Detect which cell encompasses the target text, then output its [X, Y] center coordinate. 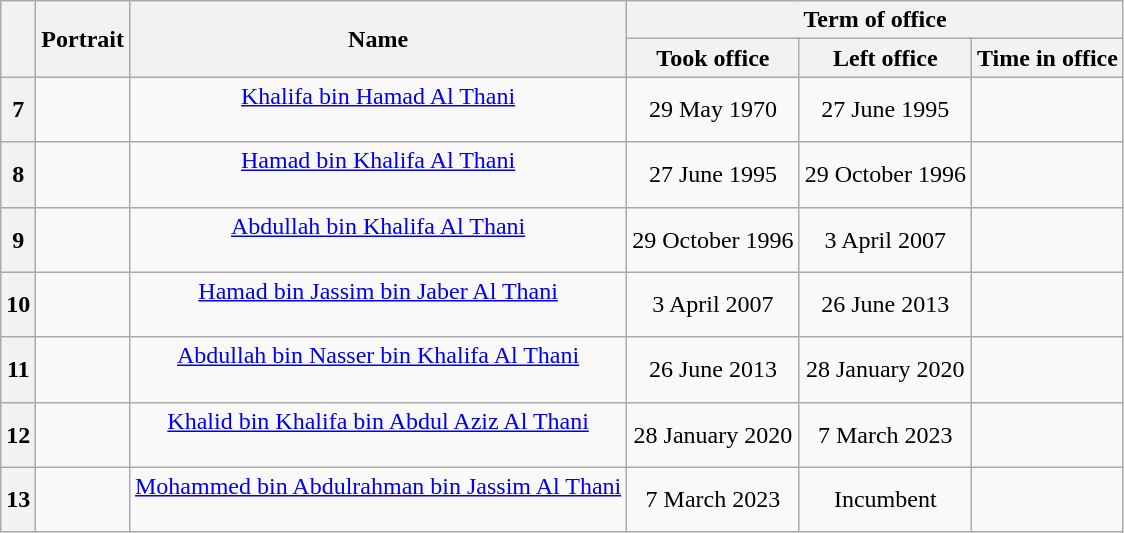
29 May 1970 [713, 110]
8 [18, 174]
Abdullah bin Khalifa Al Thani [378, 240]
Khalifa bin Hamad Al Thani [378, 110]
Time in office [1047, 58]
11 [18, 370]
Took office [713, 58]
Portrait [83, 39]
Mohammed bin Abdulrahman bin Jassim Al Thani [378, 500]
Hamad bin Khalifa Al Thani [378, 174]
Name [378, 39]
10 [18, 304]
Incumbent [885, 500]
Khalid bin Khalifa bin Abdul Aziz Al Thani [378, 434]
12 [18, 434]
13 [18, 500]
Hamad bin Jassim bin Jaber Al Thani [378, 304]
Abdullah bin Nasser bin Khalifa Al Thani [378, 370]
Left office [885, 58]
Term of office [876, 20]
9 [18, 240]
7 [18, 110]
